Output the [X, Y] coordinate of the center of the cell containing the given text.  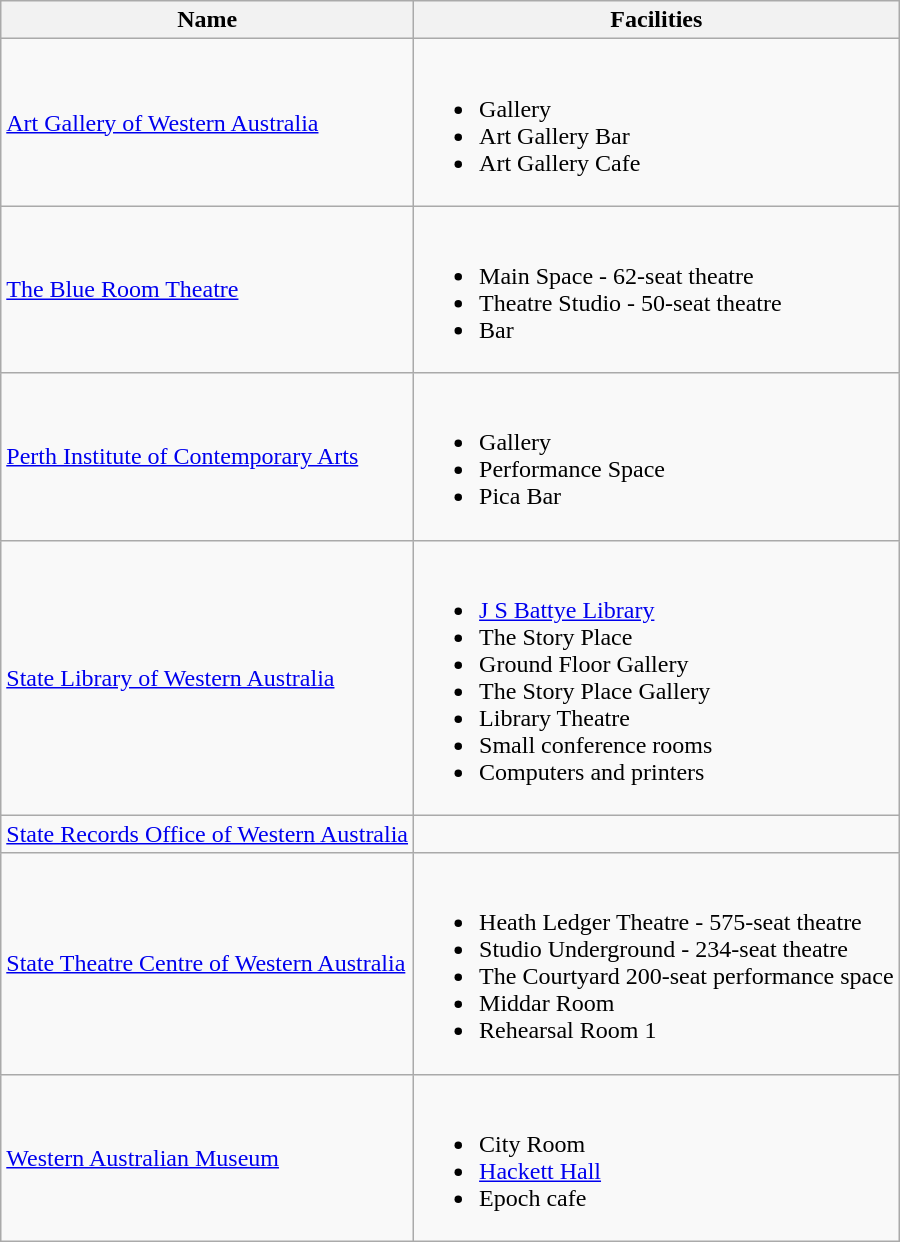
Western Australian Museum [208, 1158]
J S Battye LibraryThe Story PlaceGround Floor GalleryThe Story Place GalleryLibrary TheatreSmall conference roomsComputers and printers [657, 678]
The Blue Room Theatre [208, 290]
Main Space - 62-seat theatreTheatre Studio - 50-seat theatreBar [657, 290]
State Records Office of Western Australia [208, 834]
Name [208, 20]
Perth Institute of Contemporary Arts [208, 456]
Heath Ledger Theatre - 575-seat theatreStudio Underground - 234-seat theatreThe Courtyard 200-seat performance spaceMiddar RoomRehearsal Room 1 [657, 964]
State Theatre Centre of Western Australia [208, 964]
GalleryArt Gallery BarArt Gallery Cafe [657, 122]
GalleryPerformance SpacePica Bar [657, 456]
Art Gallery of Western Australia [208, 122]
City RoomHackett HallEpoch cafe [657, 1158]
Facilities [657, 20]
State Library of Western Australia [208, 678]
